Return (x, y) of the center of cell containing provided text 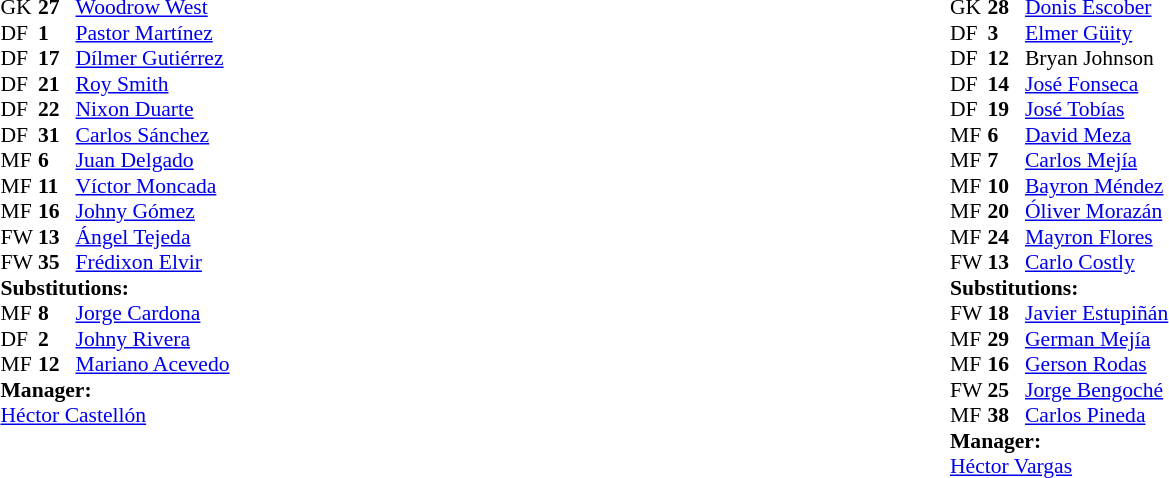
David Meza (1096, 135)
Óliver Morazán (1096, 211)
Gerson Rodas (1096, 365)
38 (1006, 415)
Johny Rivera (153, 339)
Jorge Bengoché (1096, 390)
Bryan Johnson (1096, 59)
Carlo Costly (1096, 263)
Javier Estupiñán (1096, 313)
8 (57, 313)
18 (1006, 313)
22 (57, 109)
Bayron Méndez (1096, 186)
Ángel Tejeda (153, 237)
Roy Smith (153, 84)
25 (1006, 390)
19 (1006, 109)
14 (1006, 84)
2 (57, 339)
20 (1006, 211)
31 (57, 135)
35 (57, 263)
Dílmer Gutiérrez (153, 59)
Víctor Moncada (153, 186)
German Mejía (1096, 339)
Elmer Güity (1096, 33)
29 (1006, 339)
Héctor Castellón (114, 415)
José Tobías (1096, 109)
3 (1006, 33)
11 (57, 186)
21 (57, 84)
Mayron Flores (1096, 237)
Carlos Sánchez (153, 135)
Juan Delgado (153, 161)
24 (1006, 237)
1 (57, 33)
Mariano Acevedo (153, 365)
Carlos Pineda (1096, 415)
Frédixon Elvir (153, 263)
7 (1006, 161)
Jorge Cardona (153, 313)
10 (1006, 186)
Johny Gómez (153, 211)
Nixon Duarte (153, 109)
Pastor Martínez (153, 33)
17 (57, 59)
Carlos Mejía (1096, 161)
José Fonseca (1096, 84)
